Extract the [x, y] coordinate from the center of the cell holding the provided text.  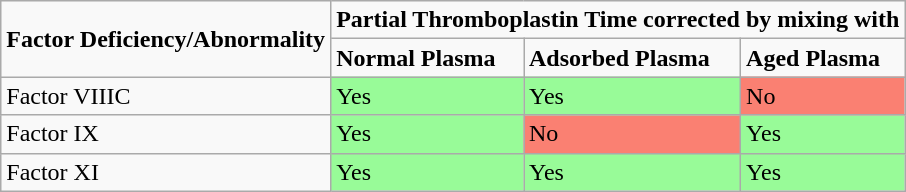
Factor Deficiency/Abnormality [166, 39]
Aged Plasma [823, 58]
Adsorbed Plasma [632, 58]
Factor XI [166, 172]
Normal Plasma [428, 58]
Factor IX [166, 134]
Factor VIIIC [166, 96]
Partial Thromboplastin Time corrected by mixing with [618, 20]
